Pinpoint the cell where the given text exists, returning its [x, y] midpoint coordinate. 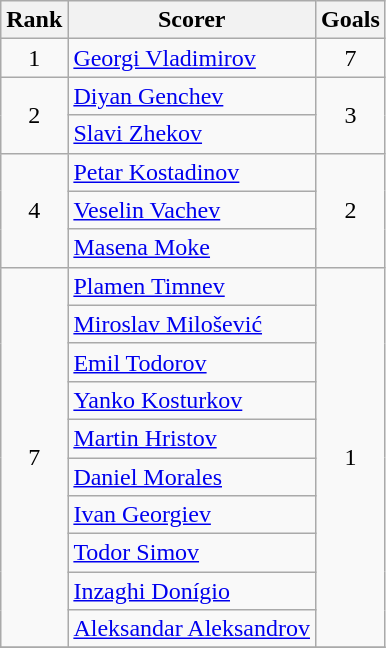
Slavi Zhekov [192, 134]
Miroslav Milošević [192, 324]
3 [351, 115]
Ivan Georgiev [192, 515]
Todor Simov [192, 553]
4 [34, 210]
Daniel Morales [192, 477]
Georgi Vladimirov [192, 58]
Goals [351, 20]
Emil Todorov [192, 362]
Petar Kostadinov [192, 172]
Yanko Kosturkov [192, 400]
Inzaghi Donígio [192, 591]
Martin Hristov [192, 438]
Diyan Genchev [192, 96]
Rank [34, 20]
Scorer [192, 20]
Masena Moke [192, 248]
Veselin Vachev [192, 210]
Aleksandar Aleksandrov [192, 629]
Plamen Timnev [192, 286]
